From the cell containing the given text, extract its center point as [x, y] coordinate. 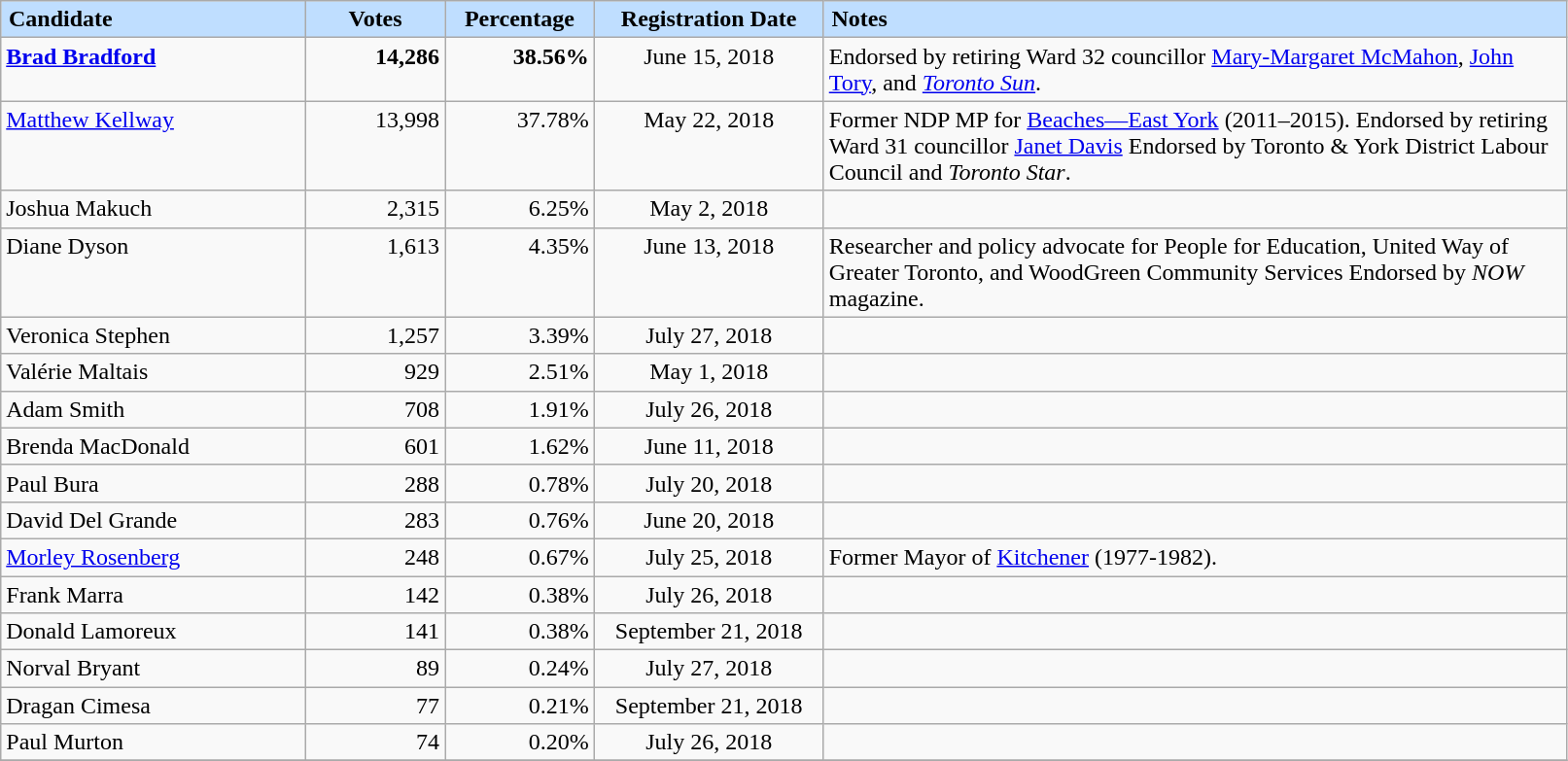
Percentage [520, 19]
Norval Bryant [154, 669]
Registration Date [709, 19]
Adam Smith [154, 409]
74 [375, 743]
Joshua Makuch [154, 209]
0.76% [520, 520]
1.91% [520, 409]
708 [375, 409]
Veronica Stephen [154, 335]
Valérie Maltais [154, 372]
0.67% [520, 557]
Votes [375, 19]
0.78% [520, 483]
283 [375, 520]
2.51% [520, 372]
May 22, 2018 [709, 146]
June 20, 2018 [709, 520]
Researcher and policy advocate for People for Education, United Way of Greater Toronto, and WoodGreen Community Services Endorsed by NOW magazine. [1195, 272]
Morley Rosenberg [154, 557]
0.21% [520, 706]
3.39% [520, 335]
Dragan Cimesa [154, 706]
6.25% [520, 209]
Diane Dyson [154, 272]
601 [375, 446]
Former Mayor of Kitchener (1977-1982). [1195, 557]
929 [375, 372]
May 1, 2018 [709, 372]
1.62% [520, 446]
May 2, 2018 [709, 209]
David Del Grande [154, 520]
June 11, 2018 [709, 446]
89 [375, 669]
14,286 [375, 70]
Paul Murton [154, 743]
248 [375, 557]
Frank Marra [154, 594]
2,315 [375, 209]
June 13, 2018 [709, 272]
Brad Bradford [154, 70]
Matthew Kellway [154, 146]
0.20% [520, 743]
Notes [1195, 19]
Brenda MacDonald [154, 446]
13,998 [375, 146]
June 15, 2018 [709, 70]
0.24% [520, 669]
77 [375, 706]
Donald Lamoreux [154, 632]
Candidate [154, 19]
288 [375, 483]
38.56% [520, 70]
142 [375, 594]
1,257 [375, 335]
July 20, 2018 [709, 483]
July 25, 2018 [709, 557]
37.78% [520, 146]
1,613 [375, 272]
Endorsed by retiring Ward 32 councillor Mary-Margaret McMahon, John Tory, and Toronto Sun. [1195, 70]
Paul Bura [154, 483]
4.35% [520, 272]
141 [375, 632]
